Determine the [X, Y] coordinate at the center of the cell enclosing the given text.  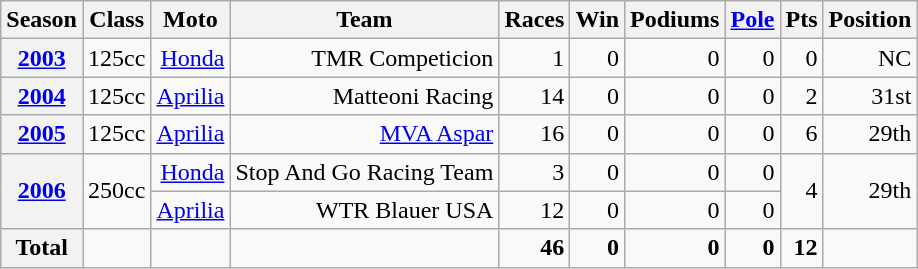
Stop And Go Racing Team [364, 172]
WTR Blauer USA [364, 210]
2006 [42, 191]
Moto [190, 20]
31st [870, 96]
3 [534, 172]
2005 [42, 134]
6 [802, 134]
Win [598, 20]
4 [802, 191]
Matteoni Racing [364, 96]
Total [42, 248]
46 [534, 248]
Pole [752, 20]
2004 [42, 96]
Pts [802, 20]
Races [534, 20]
MVA Aspar [364, 134]
Podiums [675, 20]
TMR Competicion [364, 58]
Season [42, 20]
2003 [42, 58]
Class [116, 20]
NC [870, 58]
Position [870, 20]
2 [802, 96]
1 [534, 58]
250cc [116, 191]
14 [534, 96]
16 [534, 134]
Team [364, 20]
